Capture the cell that displays the provided text and extract its [x, y] central coordinate. 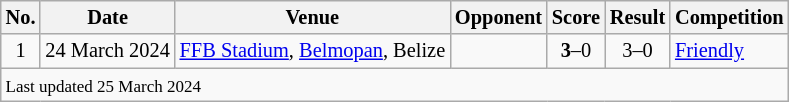
Venue [312, 17]
FFB Stadium, Belmopan, Belize [312, 51]
Competition [729, 17]
Opponent [498, 17]
Score [576, 17]
No. [21, 17]
Friendly [729, 51]
1 [21, 51]
Last updated 25 March 2024 [395, 85]
24 March 2024 [107, 51]
Date [107, 17]
Result [638, 17]
